Scan for the cell matching the given text and deliver its [x, y] coordinate at center. 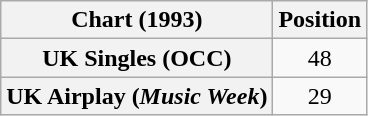
UK Airplay (Music Week) [137, 96]
48 [320, 58]
29 [320, 96]
UK Singles (OCC) [137, 58]
Chart (1993) [137, 20]
Position [320, 20]
